For the text-containing cell, return its midpoint in (x, y) coordinate format. 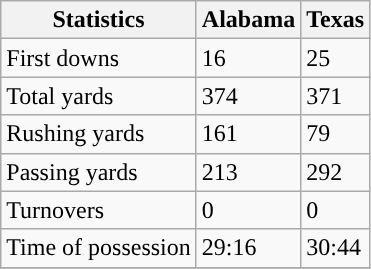
Statistics (99, 20)
374 (248, 96)
213 (248, 172)
371 (336, 96)
292 (336, 172)
25 (336, 58)
First downs (99, 58)
30:44 (336, 248)
Texas (336, 20)
16 (248, 58)
Rushing yards (99, 134)
Time of possession (99, 248)
29:16 (248, 248)
Turnovers (99, 210)
79 (336, 134)
Passing yards (99, 172)
Total yards (99, 96)
161 (248, 134)
Alabama (248, 20)
